Extract the (X, Y) coordinate from the center of the cell holding the provided text.  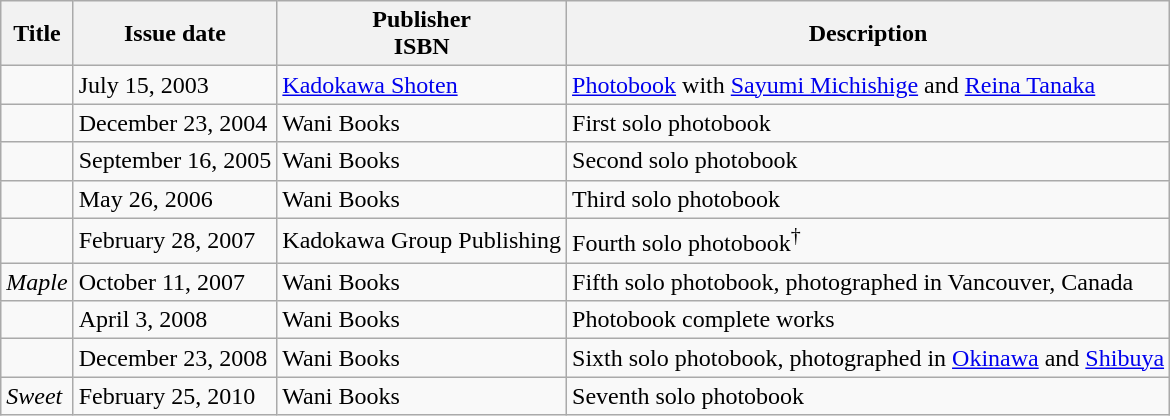
Fifth solo photobook, photographed in Vancouver, Canada (868, 282)
Kadokawa Group Publishing (422, 240)
May 26, 2006 (175, 199)
Fourth solo photobook† (868, 240)
February 25, 2010 (175, 396)
Sweet (37, 396)
October 11, 2007 (175, 282)
Second solo photobook (868, 161)
September 16, 2005 (175, 161)
February 28, 2007 (175, 240)
April 3, 2008 (175, 320)
Third solo photobook (868, 199)
December 23, 2004 (175, 123)
July 15, 2003 (175, 85)
Issue date (175, 34)
Kadokawa Shoten (422, 85)
Description (868, 34)
Title (37, 34)
PublisherISBN (422, 34)
Photobook with Sayumi Michishige and Reina Tanaka (868, 85)
Photobook complete works (868, 320)
Seventh solo photobook (868, 396)
Sixth solo photobook, photographed in Okinawa and Shibuya (868, 358)
Maple (37, 282)
December 23, 2008 (175, 358)
First solo photobook (868, 123)
